Determine the [X, Y] coordinate at the center of the cell enclosing the given text.  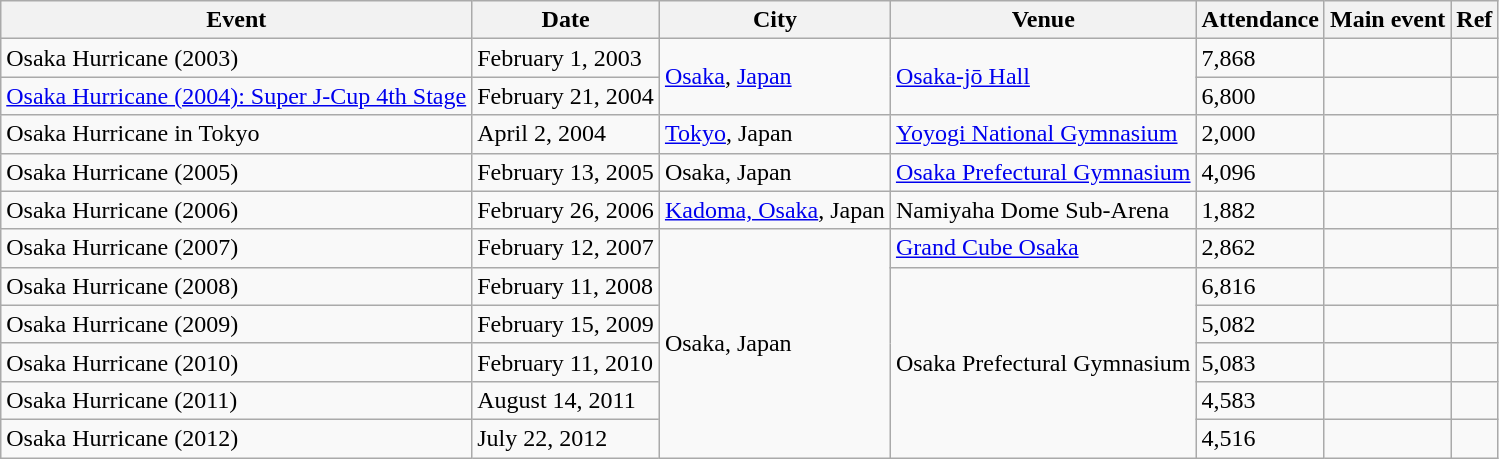
Date [566, 20]
Event [236, 20]
7,868 [1260, 58]
February 11, 2008 [566, 286]
6,800 [1260, 96]
City [774, 20]
5,082 [1260, 324]
August 14, 2011 [566, 400]
1,882 [1260, 210]
Ref [1474, 20]
2,000 [1260, 134]
4,096 [1260, 172]
April 2, 2004 [566, 134]
Osaka Hurricane (2011) [236, 400]
February 12, 2007 [566, 248]
Osaka Hurricane (2007) [236, 248]
February 15, 2009 [566, 324]
Osaka Hurricane (2003) [236, 58]
Osaka Hurricane (2009) [236, 324]
Yoyogi National Gymnasium [1043, 134]
February 11, 2010 [566, 362]
Attendance [1260, 20]
Tokyo, Japan [774, 134]
Osaka Hurricane (2006) [236, 210]
February 1, 2003 [566, 58]
July 22, 2012 [566, 438]
February 26, 2006 [566, 210]
6,816 [1260, 286]
Osaka Hurricane in Tokyo [236, 134]
2,862 [1260, 248]
5,083 [1260, 362]
4,583 [1260, 400]
Namiyaha Dome Sub-Arena [1043, 210]
Grand Cube Osaka [1043, 248]
Osaka Hurricane (2012) [236, 438]
Osaka Hurricane (2005) [236, 172]
Osaka Hurricane (2010) [236, 362]
Osaka Hurricane (2008) [236, 286]
Osaka Hurricane (2004): Super J-Cup 4th Stage [236, 96]
4,516 [1260, 438]
Kadoma, Osaka, Japan [774, 210]
Main event [1387, 20]
Venue [1043, 20]
February 13, 2005 [566, 172]
February 21, 2004 [566, 96]
Osaka-jō Hall [1043, 77]
